Provide the (x, y) coordinate of the cell's center where the given text is located.  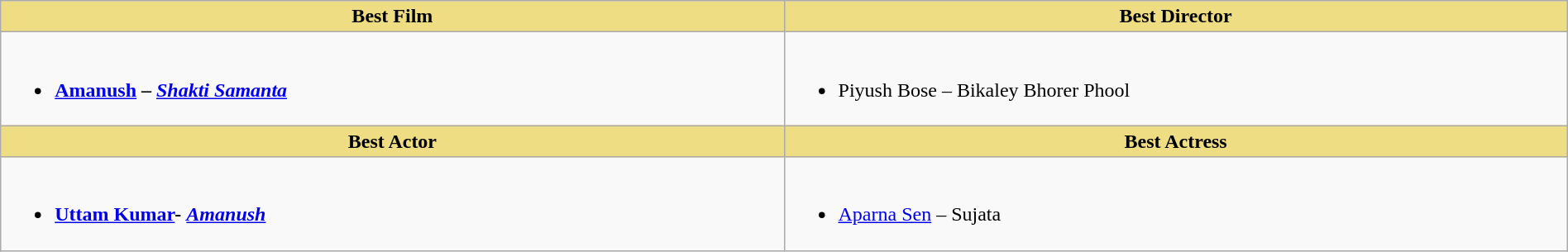
Amanush – Shakti Samanta (392, 79)
Uttam Kumar- Amanush (392, 203)
Aparna Sen – Sujata (1176, 203)
Best Film (392, 17)
Piyush Bose – Bikaley Bhorer Phool (1176, 79)
Best Director (1176, 17)
Best Actress (1176, 141)
Best Actor (392, 141)
